Detect which cell encompasses the target text, then output its [x, y] center coordinate. 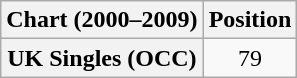
Chart (2000–2009) [102, 20]
Position [250, 20]
UK Singles (OCC) [102, 58]
79 [250, 58]
